For the text-containing cell, return its midpoint in (X, Y) coordinate format. 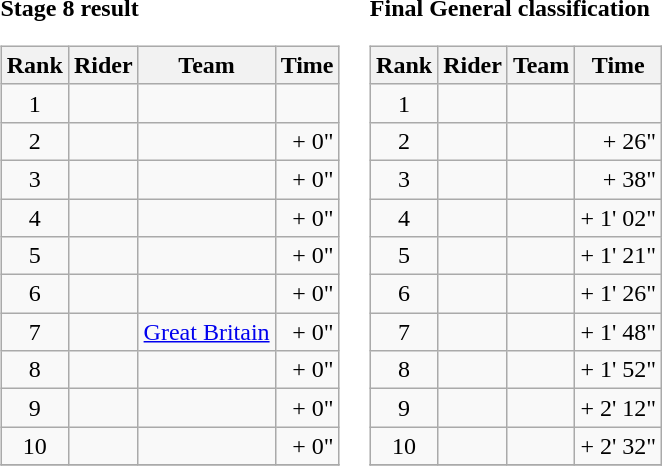
+ 2' 12" (618, 408)
+ 1' 02" (618, 217)
+ 1' 21" (618, 256)
+ 2' 32" (618, 446)
+ 1' 52" (618, 370)
+ 26" (618, 141)
+ 38" (618, 179)
+ 1' 26" (618, 294)
Great Britain (206, 332)
+ 1' 48" (618, 332)
